For the text-containing cell, return its midpoint in [x, y] coordinate format. 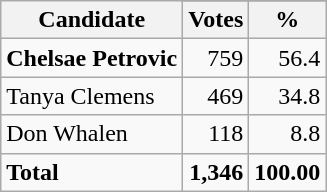
Total [92, 172]
Votes [216, 20]
118 [216, 134]
Candidate [92, 20]
Tanya Clemens [92, 96]
469 [216, 96]
8.8 [288, 134]
Don Whalen [92, 134]
1,346 [216, 172]
100.00 [288, 172]
34.8 [288, 96]
% [288, 20]
56.4 [288, 58]
Chelsae Petrovic [92, 58]
759 [216, 58]
